Detect which cell encompasses the target text, then output its (x, y) center coordinate. 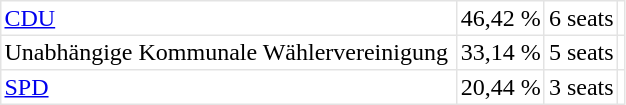
CDU (229, 18)
6 seats (580, 18)
46,42 % (500, 18)
33,14 % (500, 52)
SPD (229, 86)
5 seats (580, 52)
20,44 % (500, 86)
Unabhängige Kommunale Wählervereinigung (229, 52)
3 seats (580, 86)
